Provide the (X, Y) coordinate of the cell's center where the given text is located.  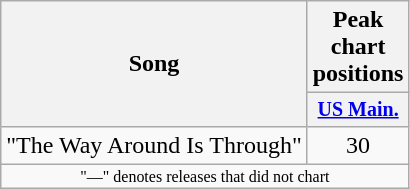
30 (358, 145)
"The Way Around Is Through" (154, 145)
Peak chart positions (358, 47)
US Main. (358, 110)
"—" denotes releases that did not chart (205, 176)
Song (154, 64)
